Locate the cell with the specified text and output its [x, y] center coordinate. 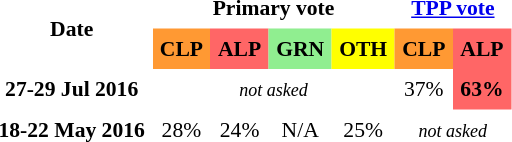
OTH [364, 48]
63% [482, 89]
GRN [300, 48]
37% [424, 89]
not asked [273, 89]
